Find where the given text appears and provide that cell's center as (X, Y) coordinate. 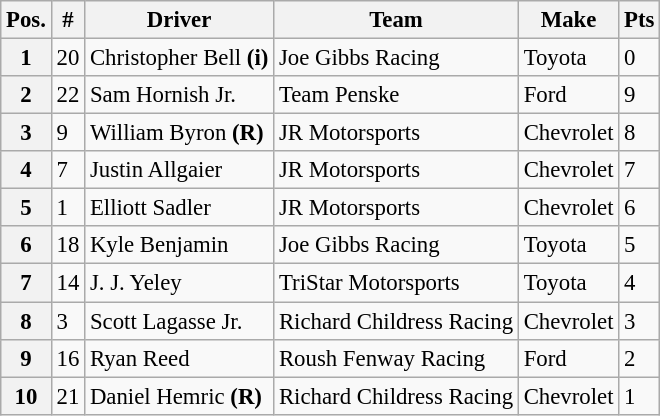
22 (68, 95)
Daniel Hemric (R) (180, 396)
# (68, 20)
Ryan Reed (180, 358)
Elliott Sadler (180, 208)
18 (68, 245)
Team (396, 20)
16 (68, 358)
Make (568, 20)
Christopher Bell (i) (180, 58)
0 (640, 58)
Sam Hornish Jr. (180, 95)
Justin Allgaier (180, 170)
Kyle Benjamin (180, 245)
21 (68, 396)
Pos. (26, 20)
14 (68, 283)
Team Penske (396, 95)
20 (68, 58)
Scott Lagasse Jr. (180, 321)
Roush Fenway Racing (396, 358)
Driver (180, 20)
10 (26, 396)
Pts (640, 20)
William Byron (R) (180, 133)
TriStar Motorsports (396, 283)
J. J. Yeley (180, 283)
